Return [X, Y] of the center of cell containing provided text 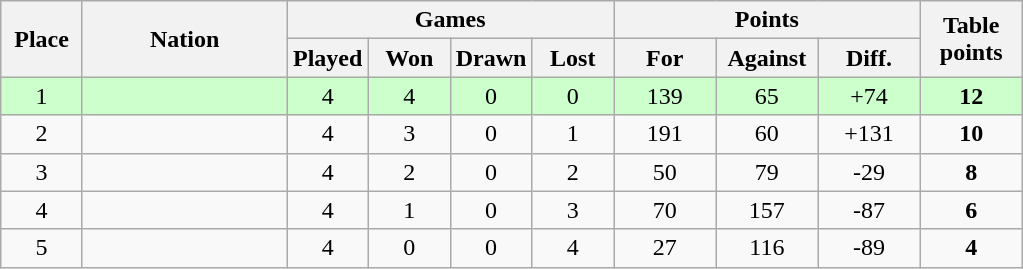
70 [665, 210]
Played [328, 58]
10 [971, 134]
Nation [184, 39]
191 [665, 134]
+74 [869, 96]
50 [665, 172]
8 [971, 172]
157 [767, 210]
60 [767, 134]
Drawn [491, 58]
-87 [869, 210]
Tablepoints [971, 39]
12 [971, 96]
Place [42, 39]
For [665, 58]
139 [665, 96]
+131 [869, 134]
Against [767, 58]
Lost [573, 58]
116 [767, 248]
Points [767, 20]
65 [767, 96]
-89 [869, 248]
5 [42, 248]
Games [450, 20]
-29 [869, 172]
Won [409, 58]
Diff. [869, 58]
79 [767, 172]
6 [971, 210]
27 [665, 248]
